Identify which cell holds the provided text, then report its (x, y) central coordinate. 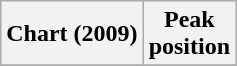
Peakposition (189, 34)
Chart (2009) (72, 34)
